From the cell containing the given text, extract its center point as [X, Y] coordinate. 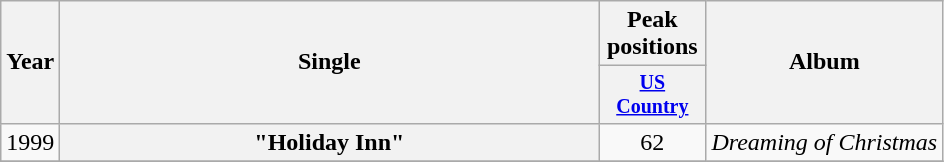
Album [824, 62]
1999 [30, 142]
Peak positions [652, 34]
62 [652, 142]
Single [330, 62]
US Country [652, 94]
"Holiday Inn" [330, 142]
Dreaming of Christmas [824, 142]
Year [30, 62]
